Pinpoint the cell where the given text exists, returning its [X, Y] midpoint coordinate. 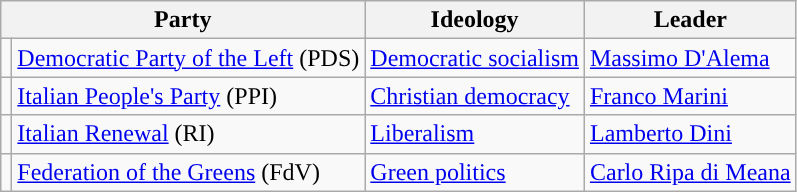
Christian democracy [475, 96]
Italian Renewal (RI) [188, 134]
Carlo Ripa di Meana [690, 172]
Franco Marini [690, 96]
Party [183, 20]
Democratic socialism [475, 58]
Ideology [475, 20]
Italian People's Party (PPI) [188, 96]
Green politics [475, 172]
Massimo D'Alema [690, 58]
Democratic Party of the Left (PDS) [188, 58]
Lamberto Dini [690, 134]
Leader [690, 20]
Federation of the Greens (FdV) [188, 172]
Liberalism [475, 134]
